From the cell containing the given text, extract its center point as [X, Y] coordinate. 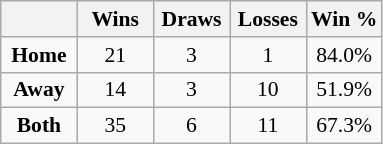
51.9% [344, 90]
84.0% [344, 55]
Home [39, 55]
10 [268, 90]
Away [39, 90]
Wins [115, 19]
21 [115, 55]
14 [115, 90]
Win % [344, 19]
6 [191, 126]
11 [268, 126]
Losses [268, 19]
1 [268, 55]
35 [115, 126]
67.3% [344, 126]
Both [39, 126]
Draws [191, 19]
